Pinpoint the cell where the given text exists, returning its [x, y] midpoint coordinate. 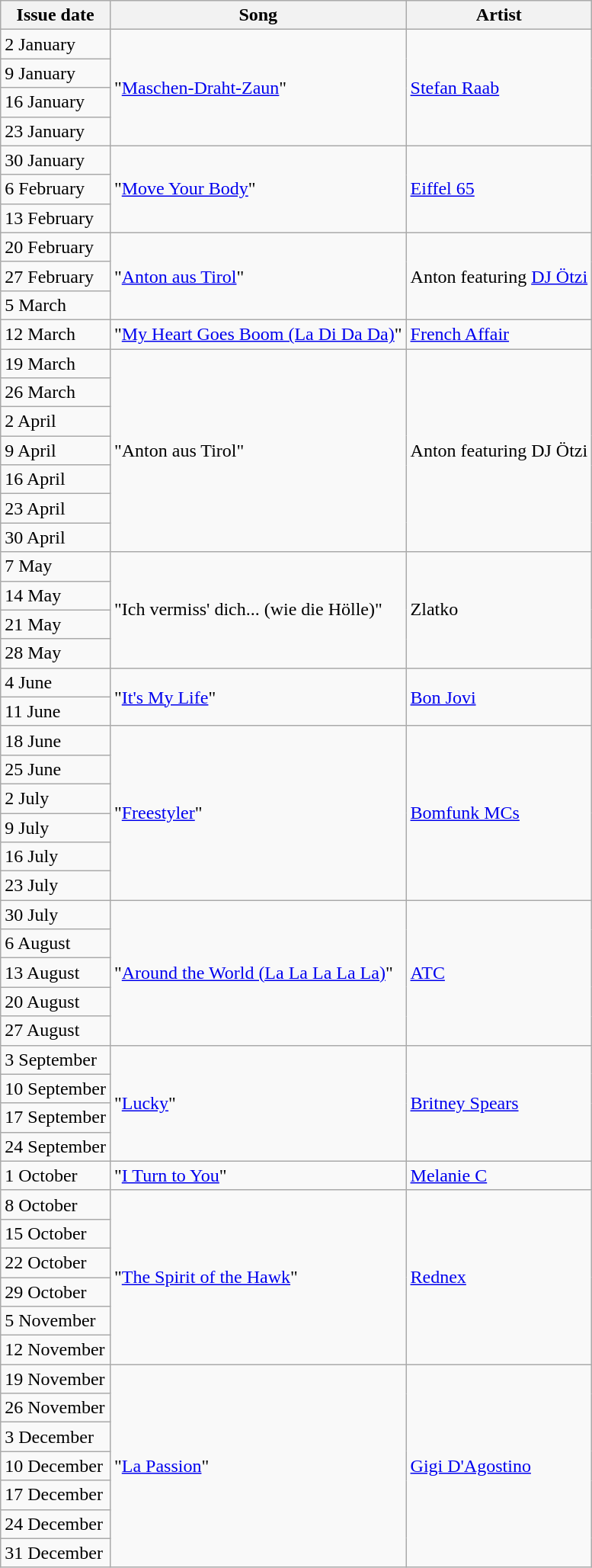
4 June [56, 682]
24 September [56, 1146]
27 August [56, 1031]
10 September [56, 1089]
17 December [56, 1495]
20 February [56, 247]
27 February [56, 276]
"Ich vermiss' dich... (wie die Hölle)" [258, 610]
Zlatko [499, 610]
21 May [56, 624]
Bomfunk MCs [499, 813]
French Affair [499, 334]
Bon Jovi [499, 697]
9 January [56, 73]
2 January [56, 44]
10 December [56, 1466]
14 May [56, 595]
"The Spirit of the Hawk" [258, 1277]
29 October [56, 1292]
"I Turn to You" [258, 1175]
Stefan Raab [499, 88]
2 July [56, 798]
6 February [56, 189]
9 April [56, 451]
"La Passion" [258, 1466]
26 November [56, 1408]
ATC [499, 973]
13 August [56, 973]
20 August [56, 1002]
5 March [56, 305]
3 December [56, 1437]
19 November [56, 1379]
12 November [56, 1350]
24 December [56, 1524]
7 May [56, 566]
"Move Your Body" [258, 189]
30 July [56, 915]
19 March [56, 364]
11 June [56, 711]
"Freestyler" [258, 813]
25 June [56, 769]
"Lucky" [258, 1103]
Gigi D'Agostino [499, 1466]
Britney Spears [499, 1103]
16 January [56, 102]
13 February [56, 218]
16 July [56, 857]
30 January [56, 160]
18 June [56, 740]
16 April [56, 479]
2 April [56, 422]
5 November [56, 1321]
"Around the World (La La La La La)" [258, 973]
23 April [56, 508]
22 October [56, 1262]
26 March [56, 393]
15 October [56, 1233]
9 July [56, 827]
Issue date [56, 15]
"My Heart Goes Boom (La Di Da Da)" [258, 334]
23 July [56, 886]
3 September [56, 1060]
Song [258, 15]
8 October [56, 1204]
17 September [56, 1117]
Artist [499, 15]
30 April [56, 537]
31 December [56, 1553]
Eiffel 65 [499, 189]
28 May [56, 653]
12 March [56, 334]
Rednex [499, 1277]
"It's My Life" [258, 697]
6 August [56, 944]
23 January [56, 131]
"Maschen-Draht-Zaun" [258, 88]
Melanie C [499, 1175]
1 October [56, 1175]
